Detect which cell encompasses the target text, then output its [X, Y] center coordinate. 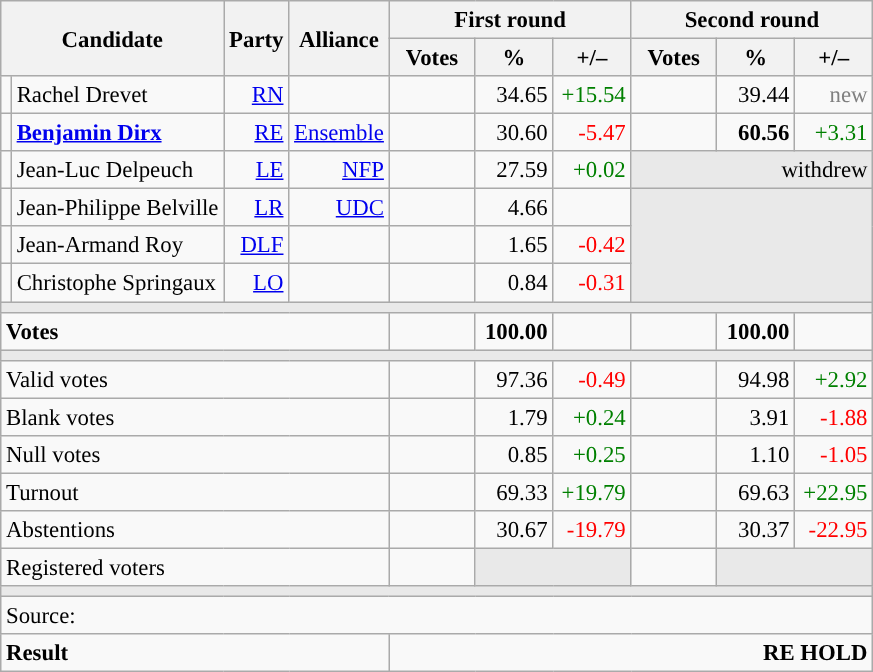
97.36 [514, 379]
-5.47 [592, 133]
Valid votes [195, 379]
39.44 [756, 95]
60.56 [756, 133]
Ensemble [339, 133]
Turnout [195, 492]
0.84 [514, 283]
-22.95 [834, 530]
RE HOLD [631, 653]
+19.79 [592, 492]
new [834, 95]
30.37 [756, 530]
30.67 [514, 530]
-0.31 [592, 283]
Second round [752, 20]
3.91 [756, 417]
+15.54 [592, 95]
Christophe Springaux [117, 283]
94.98 [756, 379]
LE [256, 170]
+3.31 [834, 133]
+0.25 [592, 455]
DLF [256, 245]
Candidate [112, 38]
-19.79 [592, 530]
+2.92 [834, 379]
-0.42 [592, 245]
Blank votes [195, 417]
+22.95 [834, 492]
1.10 [756, 455]
Registered voters [195, 567]
Jean-Luc Delpeuch [117, 170]
withdrew [752, 170]
NFP [339, 170]
RN [256, 95]
69.63 [756, 492]
Benjamin Dirx [117, 133]
34.65 [514, 95]
First round [510, 20]
Rachel Drevet [117, 95]
Abstentions [195, 530]
LO [256, 283]
-0.49 [592, 379]
-1.05 [834, 455]
27.59 [514, 170]
RE [256, 133]
0.85 [514, 455]
Alliance [339, 38]
1.79 [514, 417]
UDC [339, 208]
1.65 [514, 245]
30.60 [514, 133]
+0.02 [592, 170]
LR [256, 208]
-1.88 [834, 417]
4.66 [514, 208]
Jean-Philippe Belville [117, 208]
Party [256, 38]
+0.24 [592, 417]
Result [195, 653]
Source: [437, 616]
69.33 [514, 492]
Null votes [195, 455]
Jean-Armand Roy [117, 245]
